Determine the (x, y) coordinate at the center of the cell enclosing the given text.  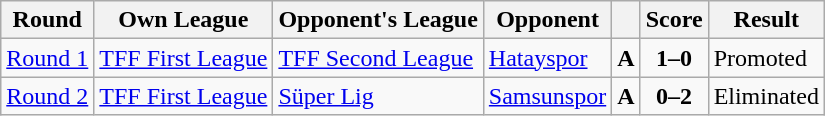
Promoted (766, 58)
Result (766, 20)
Hatayspor (547, 58)
Süper Lig (378, 96)
Opponent's League (378, 20)
Samsunspor (547, 96)
Round 1 (48, 58)
0–2 (674, 96)
TFF Second League (378, 58)
1–0 (674, 58)
Round (48, 20)
Opponent (547, 20)
Eliminated (766, 96)
Own League (184, 20)
Round 2 (48, 96)
Score (674, 20)
